Detect which cell encompasses the target text, then output its (X, Y) center coordinate. 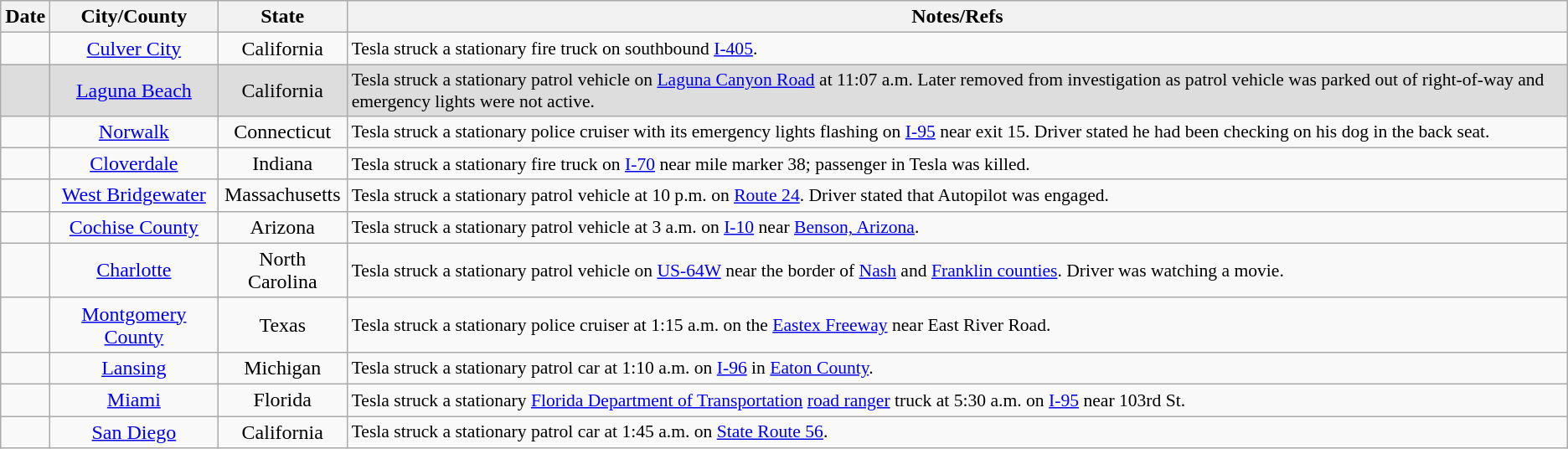
Tesla struck a stationary patrol vehicle at 10 p.m. on Route 24. Driver stated that Autopilot was engaged. (958, 195)
Florida (283, 400)
Texas (283, 325)
Montgomery County (134, 325)
Arizona (283, 227)
Massachusetts (283, 195)
Tesla struck a stationary fire truck on I-70 near mile marker 38; passenger in Tesla was killed. (958, 163)
Tesla struck a stationary patrol vehicle at 3 a.m. on I-10 near Benson, Arizona. (958, 227)
Connecticut (283, 132)
San Diego (134, 431)
Tesla struck a stationary patrol car at 1:45 a.m. on State Route 56. (958, 431)
North Carolina (283, 270)
State (283, 17)
Tesla struck a stationary police cruiser at 1:15 a.m. on the Eastex Freeway near East River Road. (958, 325)
Date (25, 17)
Charlotte (134, 270)
Culver City (134, 49)
Tesla struck a stationary Florida Department of Transportation road ranger truck at 5:30 a.m. on I-95 near 103rd St. (958, 400)
Michigan (283, 368)
Cloverdale (134, 163)
West Bridgewater (134, 195)
Lansing (134, 368)
Tesla struck a stationary patrol vehicle on US-64W near the border of Nash and Franklin counties. Driver was watching a movie. (958, 270)
Tesla struck a stationary patrol car at 1:10 a.m. on I-96 in Eaton County. (958, 368)
Cochise County (134, 227)
Miami (134, 400)
Tesla struck a stationary fire truck on southbound I-405. (958, 49)
City/County (134, 17)
Indiana (283, 163)
Notes/Refs (958, 17)
Laguna Beach (134, 90)
Norwalk (134, 132)
